Identify which cell holds the provided text, then report its (X, Y) central coordinate. 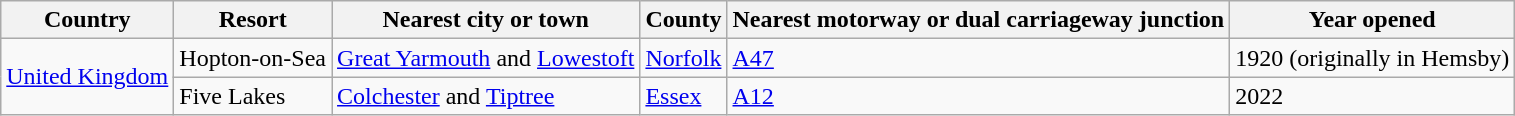
A47 (978, 58)
1920 (originally in Hemsby) (1372, 58)
Nearest city or town (486, 20)
Five Lakes (253, 96)
Nearest motorway or dual carriageway junction (978, 20)
Essex (684, 96)
A12 (978, 96)
Year opened (1372, 20)
Hopton-on-Sea (253, 58)
Norfolk (684, 58)
Colchester and Tiptree (486, 96)
Great Yarmouth and Lowestoft (486, 58)
Resort (253, 20)
2022 (1372, 96)
County (684, 20)
United Kingdom (88, 77)
Country (88, 20)
